Scan for the cell matching the given text and deliver its (X, Y) coordinate at center. 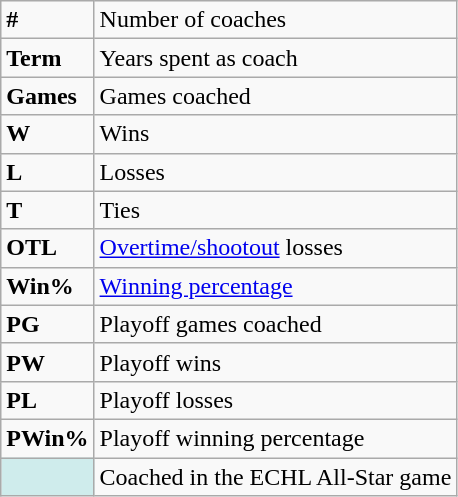
Term (48, 58)
Coached in the ECHL All-Star game (276, 477)
Overtime/shootout losses (276, 248)
Playoff games coached (276, 324)
L (48, 172)
PW (48, 362)
PL (48, 400)
Number of coaches (276, 20)
Playoff losses (276, 400)
Years spent as coach (276, 58)
Playoff wins (276, 362)
OTL (48, 248)
Ties (276, 210)
PG (48, 324)
Winning percentage (276, 286)
Games (48, 96)
PWin% (48, 438)
Win% (48, 286)
Playoff winning percentage (276, 438)
W (48, 134)
Losses (276, 172)
T (48, 210)
Games coached (276, 96)
# (48, 20)
Wins (276, 134)
